Identify which cell holds the provided text, then report its (X, Y) central coordinate. 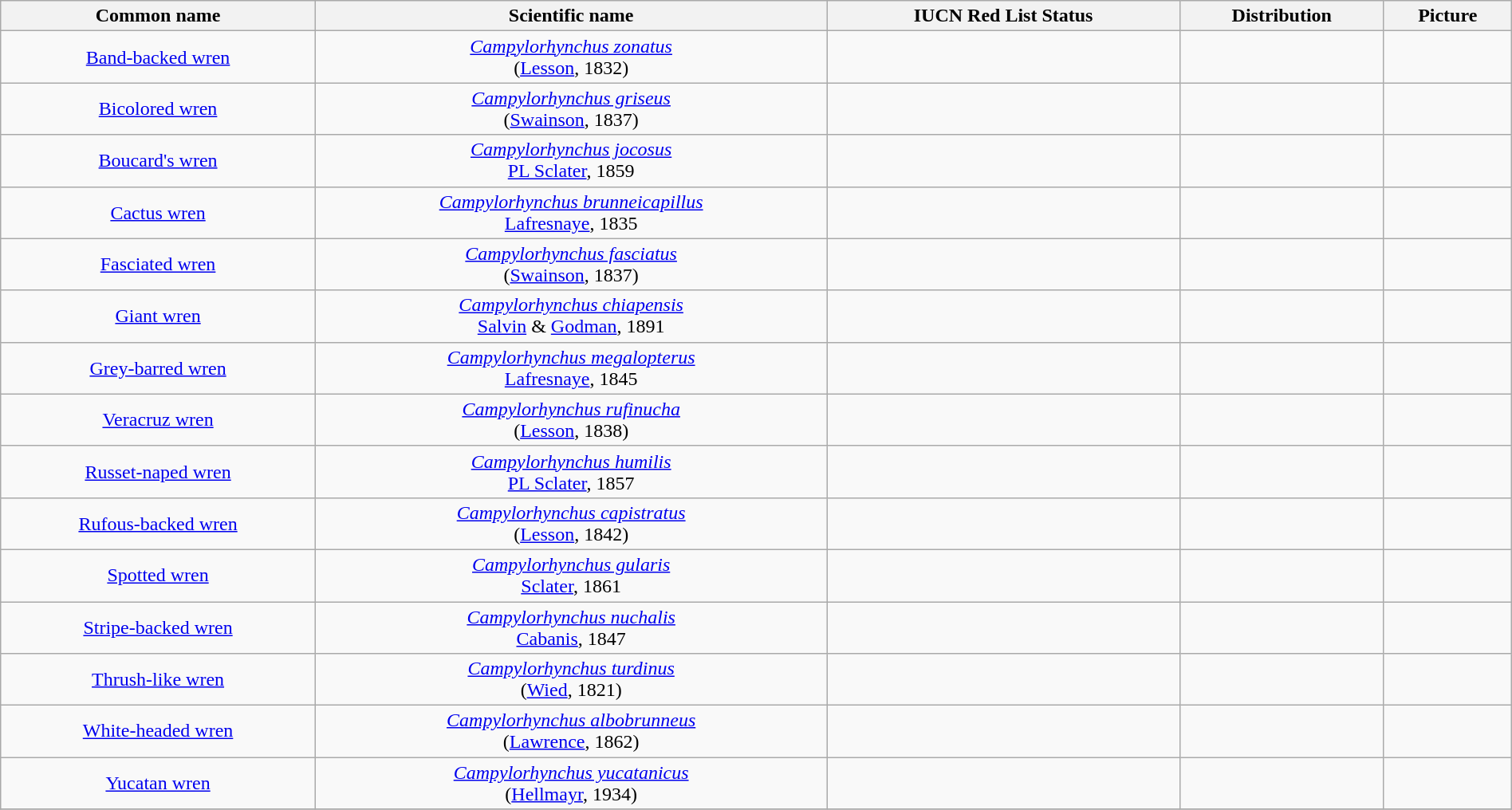
Picture (1447, 16)
Campylorhynchus capistratus (Lesson, 1842) (571, 523)
Bicolored wren (158, 108)
Common name (158, 16)
Yucatan wren (158, 783)
Cactus wren (158, 212)
White-headed wren (158, 732)
Campylorhynchus megalopterus Lafresnaye, 1845 (571, 368)
Distribution (1282, 16)
Spotted wren (158, 576)
Campylorhynchus nuchalis Cabanis, 1847 (571, 627)
Rufous-backed wren (158, 523)
Campylorhynchus turdinus (Wied, 1821) (571, 679)
Scientific name (571, 16)
Stripe-backed wren (158, 627)
Campylorhynchus yucatanicus (Hellmayr, 1934) (571, 783)
Thrush-like wren (158, 679)
Russet-naped wren (158, 472)
Campylorhynchus rufinucha (Lesson, 1838) (571, 419)
Campylorhynchus jocosus PL Sclater, 1859 (571, 161)
Grey-barred wren (158, 368)
Campylorhynchus chiapensis Salvin & Godman, 1891 (571, 316)
Campylorhynchus humilis PL Sclater, 1857 (571, 472)
Band-backed wren (158, 57)
Campylorhynchus albobrunneus (Lawrence, 1862) (571, 732)
Veracruz wren (158, 419)
Campylorhynchus zonatus (Lesson, 1832) (571, 57)
Campylorhynchus fasciatus (Swainson, 1837) (571, 265)
Fasciated wren (158, 265)
Campylorhynchus brunneicapillus Lafresnaye, 1835 (571, 212)
Campylorhynchus griseus (Swainson, 1837) (571, 108)
Campylorhynchus gularis Sclater, 1861 (571, 576)
Boucard's wren (158, 161)
IUCN Red List Status (1003, 16)
Giant wren (158, 316)
